Capture the cell that displays the provided text and extract its (X, Y) central coordinate. 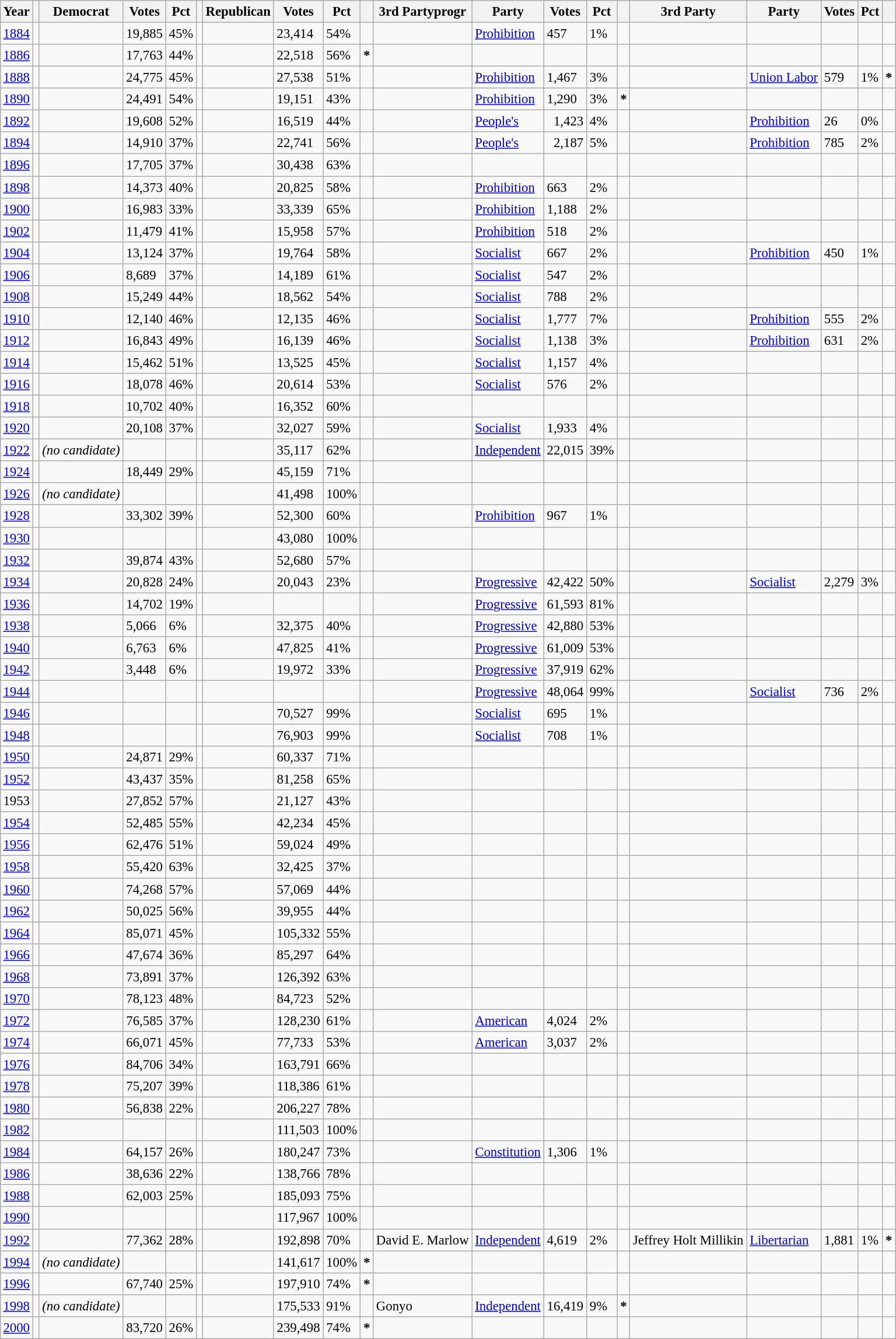
547 (565, 275)
185,093 (299, 1196)
13,124 (145, 253)
1,777 (565, 319)
2,187 (565, 143)
206,227 (299, 1108)
61,593 (565, 604)
59% (342, 428)
55,420 (145, 867)
75% (342, 1196)
1,467 (565, 78)
1916 (16, 384)
1966 (16, 955)
81% (601, 604)
3rd Party (688, 12)
180,247 (299, 1152)
22,741 (299, 143)
33,339 (299, 209)
1904 (16, 253)
1946 (16, 714)
83,720 (145, 1327)
1,290 (565, 99)
141,617 (299, 1262)
1948 (16, 735)
Year (16, 12)
66% (342, 1064)
708 (565, 735)
6,763 (145, 648)
30,438 (299, 165)
35,117 (299, 450)
11,479 (145, 231)
57,069 (299, 889)
1942 (16, 670)
75,207 (145, 1086)
14,373 (145, 187)
1912 (16, 341)
118,386 (299, 1086)
43,080 (299, 538)
61,009 (565, 648)
91% (342, 1306)
1974 (16, 1043)
17,763 (145, 55)
27,852 (145, 801)
1998 (16, 1306)
76,903 (299, 735)
4,619 (565, 1240)
21,127 (299, 801)
1892 (16, 121)
631 (839, 341)
42,422 (565, 582)
Republican (238, 12)
1,188 (565, 209)
1970 (16, 998)
13,525 (299, 362)
1884 (16, 33)
20,043 (299, 582)
3rd Partyprogr (422, 12)
1932 (16, 560)
23% (342, 582)
16,843 (145, 341)
126,392 (299, 977)
1972 (16, 1020)
163,791 (299, 1064)
1994 (16, 1262)
41,498 (299, 494)
56,838 (145, 1108)
518 (565, 231)
38,636 (145, 1174)
81,258 (299, 779)
24% (181, 582)
1978 (16, 1086)
1896 (16, 165)
1954 (16, 823)
192,898 (299, 1240)
5% (601, 143)
20,828 (145, 582)
73,891 (145, 977)
9% (601, 1306)
1984 (16, 1152)
1944 (16, 691)
736 (839, 691)
0% (870, 121)
16,983 (145, 209)
42,234 (299, 823)
128,230 (299, 1020)
70% (342, 1240)
1976 (16, 1064)
15,958 (299, 231)
23,414 (299, 33)
David E. Marlow (422, 1240)
967 (565, 516)
1,138 (565, 341)
62,003 (145, 1196)
111,503 (299, 1130)
84,723 (299, 998)
1,157 (565, 362)
48% (181, 998)
1952 (16, 779)
52,680 (299, 560)
77,362 (145, 1240)
18,449 (145, 472)
1898 (16, 187)
Union Labor (784, 78)
Jeffrey Holt Millikin (688, 1240)
1958 (16, 867)
64% (342, 955)
555 (839, 319)
1982 (16, 1130)
52,300 (299, 516)
1962 (16, 911)
1940 (16, 648)
1930 (16, 538)
Democrat (81, 12)
1934 (16, 582)
12,140 (145, 319)
457 (565, 33)
1924 (16, 472)
34% (181, 1064)
47,674 (145, 955)
16,352 (299, 406)
39,955 (299, 911)
18,562 (299, 296)
1,306 (565, 1152)
19,972 (299, 670)
117,967 (299, 1218)
64,157 (145, 1152)
1902 (16, 231)
7% (601, 319)
84,706 (145, 1064)
663 (565, 187)
1914 (16, 362)
78,123 (145, 998)
15,249 (145, 296)
667 (565, 253)
20,825 (299, 187)
26 (839, 121)
1906 (16, 275)
1928 (16, 516)
20,614 (299, 384)
33,302 (145, 516)
1956 (16, 845)
24,871 (145, 757)
1964 (16, 933)
1992 (16, 1240)
59,024 (299, 845)
16,519 (299, 121)
35% (181, 779)
10,702 (145, 406)
50,025 (145, 911)
15,462 (145, 362)
60,337 (299, 757)
1920 (16, 428)
47,825 (299, 648)
788 (565, 296)
62,476 (145, 845)
19% (181, 604)
16,139 (299, 341)
14,702 (145, 604)
20,108 (145, 428)
14,910 (145, 143)
24,775 (145, 78)
450 (839, 253)
197,910 (299, 1284)
12,135 (299, 319)
1900 (16, 209)
77,733 (299, 1043)
579 (839, 78)
45,159 (299, 472)
785 (839, 143)
1888 (16, 78)
2000 (16, 1327)
32,425 (299, 867)
28% (181, 1240)
73% (342, 1152)
37,919 (565, 670)
1,881 (839, 1240)
85,297 (299, 955)
1986 (16, 1174)
85,071 (145, 933)
8,689 (145, 275)
239,498 (299, 1327)
50% (601, 582)
66,071 (145, 1043)
19,608 (145, 121)
36% (181, 955)
105,332 (299, 933)
17,705 (145, 165)
3,448 (145, 670)
42,880 (565, 625)
175,533 (299, 1306)
138,766 (299, 1174)
32,375 (299, 625)
1926 (16, 494)
1960 (16, 889)
2,279 (839, 582)
70,527 (299, 714)
24,491 (145, 99)
19,151 (299, 99)
67,740 (145, 1284)
1922 (16, 450)
52,485 (145, 823)
1953 (16, 801)
1910 (16, 319)
1996 (16, 1284)
48,064 (565, 691)
1980 (16, 1108)
76,585 (145, 1020)
4,024 (565, 1020)
39,874 (145, 560)
1,933 (565, 428)
1918 (16, 406)
27,538 (299, 78)
74,268 (145, 889)
5,066 (145, 625)
1988 (16, 1196)
32,027 (299, 428)
18,078 (145, 384)
1950 (16, 757)
1938 (16, 625)
16,419 (565, 1306)
1886 (16, 55)
43,437 (145, 779)
Gonyo (422, 1306)
1990 (16, 1218)
1968 (16, 977)
22,518 (299, 55)
695 (565, 714)
19,764 (299, 253)
576 (565, 384)
14,189 (299, 275)
1936 (16, 604)
22,015 (565, 450)
1908 (16, 296)
19,885 (145, 33)
Constitution (508, 1152)
1,423 (565, 121)
1890 (16, 99)
1894 (16, 143)
3,037 (565, 1043)
Libertarian (784, 1240)
